Capture the cell that displays the provided text and extract its (X, Y) central coordinate. 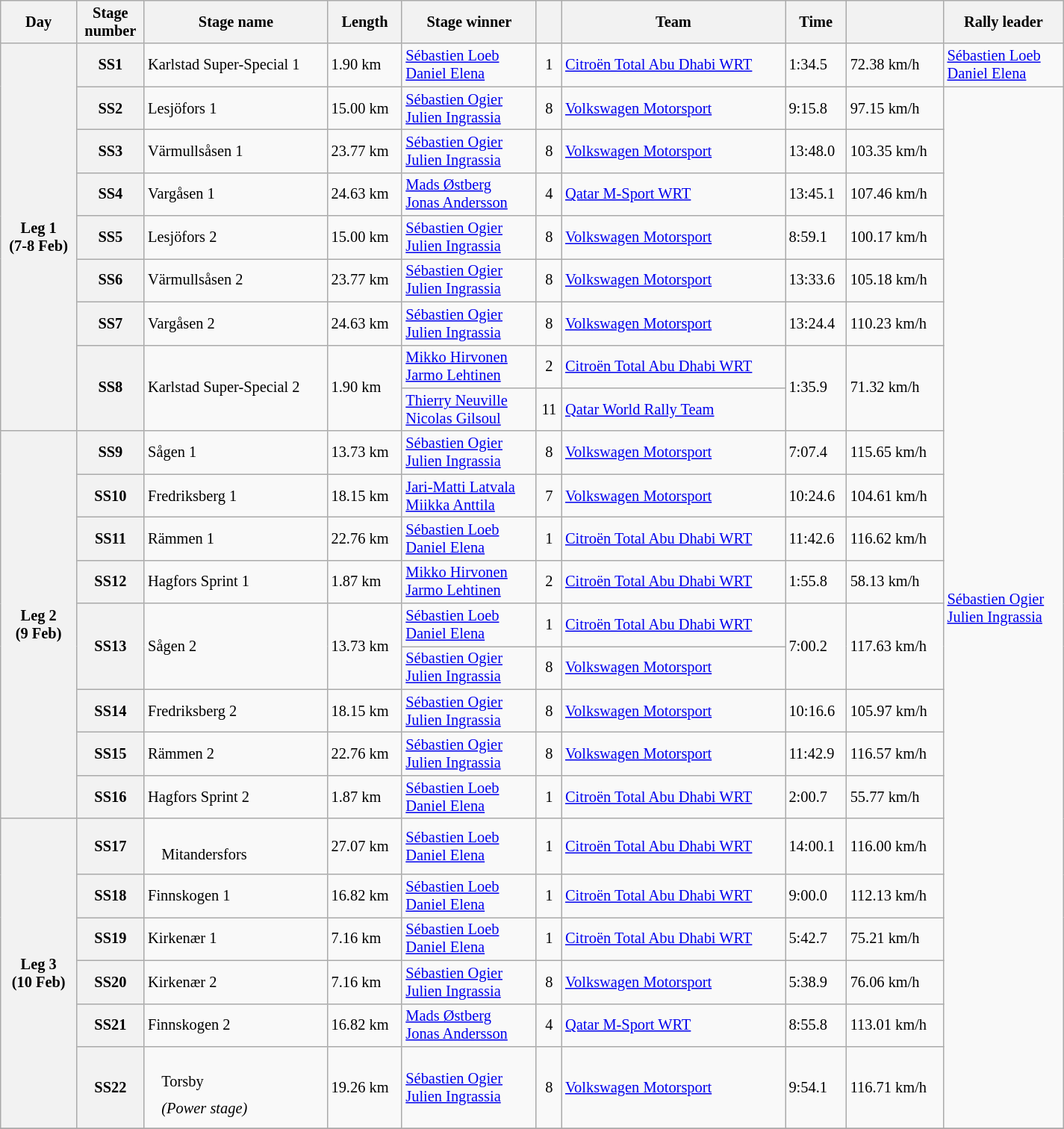
SS9 (111, 452)
Rämmen 1 (236, 538)
7 (549, 496)
5:42.7 (816, 939)
19.26 km (365, 1087)
105.97 km/h (895, 711)
71.32 km/h (895, 388)
Leg 3(10 Feb) (39, 974)
Stage name (236, 22)
Day (39, 22)
Hagfors Sprint 2 (236, 797)
13:45.1 (816, 194)
SS20 (111, 982)
Sågen 2 (236, 647)
55.77 km/h (895, 797)
116.00 km/h (895, 847)
Rally leader (1004, 22)
9:00.0 (816, 896)
SS7 (111, 323)
SS18 (111, 896)
1:34.5 (816, 65)
8:55.8 (816, 1025)
14:00.1 (816, 847)
SS21 (111, 1025)
Leg 1(7-8 Feb) (39, 237)
Rämmen 2 (236, 753)
Torsby (205, 1082)
Karlstad Super-Special 1 (236, 65)
58.13 km/h (895, 582)
SS5 (111, 237)
Hagfors Sprint 1 (236, 582)
Length (365, 22)
Vargåsen 1 (236, 194)
13:48.0 (816, 151)
116.62 km/h (895, 538)
107.46 km/h (895, 194)
72.38 km/h (895, 65)
10:16.6 (816, 711)
Fredriksberg 1 (236, 496)
13:24.4 (816, 323)
Värmullsåsen 2 (236, 280)
SS22 (111, 1087)
Time (816, 22)
Kirkenær 1 (236, 939)
7:07.4 (816, 452)
Team (673, 22)
SS3 (111, 151)
SS12 (111, 582)
Sågen 1 (236, 452)
SS16 (111, 797)
Finnskogen 2 (236, 1025)
75.21 km/h (895, 939)
112.13 km/h (895, 896)
1:55.8 (816, 582)
SS1 (111, 65)
10:24.6 (816, 496)
76.06 km/h (895, 982)
SS6 (111, 280)
11:42.9 (816, 753)
Vargåsen 2 (236, 323)
Stagenumber (111, 22)
Värmullsåsen 1 (236, 151)
(Power stage) (205, 1108)
1:35.9 (816, 388)
Karlstad Super-Special 2 (236, 388)
Lesjöfors 1 (236, 108)
SS13 (111, 647)
SS2 (111, 108)
116.57 km/h (895, 753)
SS15 (111, 753)
SS10 (111, 496)
Fredriksberg 2 (236, 711)
97.15 km/h (895, 108)
115.65 km/h (895, 452)
Thierry Neuville Nicolas Gilsoul (469, 409)
110.23 km/h (895, 323)
Lesjöfors 2 (236, 237)
Leg 2(9 Feb) (39, 624)
13:33.6 (816, 280)
9:15.8 (816, 108)
5:38.9 (816, 982)
SS4 (111, 194)
Kirkenær 2 (236, 982)
11 (549, 409)
105.18 km/h (895, 280)
Qatar World Rally Team (673, 409)
Torsby (Power stage) (236, 1087)
100.17 km/h (895, 237)
117.63 km/h (895, 647)
Finnskogen 1 (236, 896)
Jari-Matti Latvala Miikka Anttila (469, 496)
SS14 (111, 711)
116.71 km/h (895, 1087)
8:59.1 (816, 237)
104.61 km/h (895, 496)
SS8 (111, 388)
SS19 (111, 939)
SS17 (111, 847)
Stage winner (469, 22)
9:54.1 (816, 1087)
2:00.7 (816, 797)
SS11 (111, 538)
11:42.6 (816, 538)
103.35 km/h (895, 151)
27.07 km (365, 847)
113.01 km/h (895, 1025)
7:00.2 (816, 647)
